Pinpoint the cell where the given text exists, returning its [X, Y] midpoint coordinate. 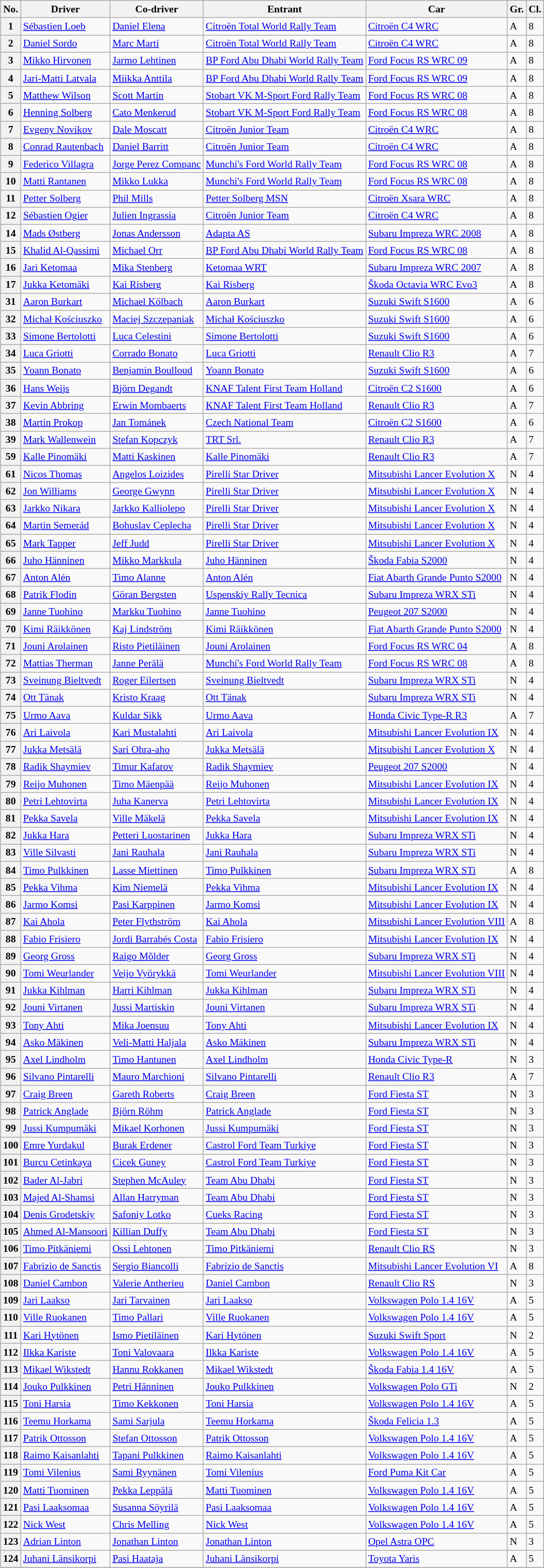
Timo Alanne [157, 578]
32 [10, 319]
Mark Tapper [65, 542]
Michael Kölbach [157, 302]
70 [10, 629]
38 [10, 423]
109 [10, 1301]
Škoda Octavia WRC Evo3 [436, 284]
Veijo Vyörykkä [157, 973]
Timur Kafarov [157, 767]
Conrad Rautenbach [65, 147]
Stefan Ottosson [157, 1438]
11 [10, 198]
Jorge Perez Companc [157, 164]
Ford Puma Kit Car [436, 1472]
Citroën Xsara WRC [436, 198]
15 [10, 250]
35 [10, 371]
Martin Semerád [65, 526]
Tapani Pulkkinen [157, 1455]
Matthew Wilson [65, 95]
Martin Prokop [65, 423]
Janne Perälä [157, 663]
Jari Ketomaa [65, 268]
Matti Rantanen [65, 181]
Sébastien Ogier [65, 216]
Jussi Martiskin [157, 1007]
9 [10, 164]
Suzuki Swift Sport [436, 1335]
123 [10, 1542]
Mikael Korhonen [157, 1128]
Stefan Kopczyk [157, 439]
75 [10, 715]
Federico Villagra [65, 164]
Susanna Söyrilä [157, 1507]
Kim Niemelä [157, 888]
69 [10, 612]
64 [10, 526]
Corrado Bonato [157, 353]
Julien Ingrassia [157, 216]
Jon Williams [65, 491]
Ketomaa WRT [284, 268]
65 [10, 542]
Toni Valovaara [157, 1353]
Ford Focus RS WRC 04 [436, 646]
Kevin Abbring [65, 405]
Göran Bergsten [157, 594]
Jordi Barrabés Costa [157, 939]
Angelos Loizides [157, 474]
Mikko Lukka [157, 181]
Ville Mäkelä [157, 818]
Gr. [517, 9]
Björn Degandt [157, 387]
97 [10, 1094]
86 [10, 904]
Jarkko Nikara [65, 508]
83 [10, 852]
Cato Menkerud [157, 113]
122 [10, 1524]
Cueks Racing [284, 1214]
33 [10, 336]
114 [10, 1387]
87 [10, 922]
Toyota Yaris [436, 1558]
Marc Martí [157, 43]
Entrant [284, 9]
117 [10, 1438]
Czech National Team [284, 423]
Veli-Matti Haljala [157, 1043]
Pekka Leppälä [157, 1490]
Timo Hantunen [157, 1059]
111 [10, 1335]
Honda Civic Type-R R3 [436, 715]
Michael Orr [157, 250]
80 [10, 801]
Opel Astra OPC [436, 1542]
107 [10, 1266]
10 [10, 181]
Uspenskiy Rally Tecnica [284, 594]
76 [10, 733]
Petteri Luostarinen [157, 836]
Ville Silvasti [65, 852]
Allan Harryman [157, 1198]
Co-driver [157, 9]
Mauro Marchioni [157, 1077]
59 [10, 457]
Petter Solberg [65, 198]
Daniel Sordo [65, 43]
73 [10, 681]
71 [10, 646]
Chris Melling [157, 1524]
Honda Civic Type-R [436, 1059]
Petri Hänninen [157, 1387]
77 [10, 749]
61 [10, 474]
120 [10, 1490]
82 [10, 836]
Hans Weijs [65, 387]
Burak Erdener [157, 1146]
Timo Pallari [157, 1317]
Sami Sarjula [157, 1421]
Ismo Pietiläinen [157, 1335]
88 [10, 939]
Jan Tománek [157, 423]
91 [10, 991]
99 [10, 1128]
No. [10, 9]
Markku Tuohino [157, 612]
Mika Stenberg [157, 268]
Majed Al-Shamsi [65, 1198]
Evgeny Novikov [65, 129]
Škoda Fabia 1.4 16V [436, 1369]
Miikka Anttila [157, 77]
Hannu Rokkanen [157, 1369]
Killian Duffy [157, 1232]
Lasse Miettinen [157, 870]
Volkswagen Polo GTi [436, 1387]
102 [10, 1180]
63 [10, 508]
Stephen McAuley [157, 1180]
Jarkko Kalliolepo [157, 508]
Cl. [535, 9]
Henning Solberg [65, 113]
95 [10, 1059]
Matti Kaskinen [157, 457]
Nicos Thomas [65, 474]
Jari-Matti Latvala [65, 77]
17 [10, 284]
39 [10, 439]
Sari Ohra-aho [157, 749]
Jeff Judd [157, 542]
George Gwynn [157, 491]
Bohuslav Ceplecha [157, 526]
Patrik Flodin [65, 594]
34 [10, 353]
116 [10, 1421]
101 [10, 1162]
Mads Østberg [65, 232]
Daniel Barritt [157, 147]
Mark Wallenwein [65, 439]
Mitsubishi Lancer Evolution VI [436, 1266]
Pasi Karppinen [157, 904]
Adrian Linton [65, 1542]
Daniel Elena [157, 26]
Subaru Impreza WRC 2007 [436, 268]
98 [10, 1111]
12 [10, 216]
Ahmed Al-Mansoori [65, 1232]
Mattias Therman [65, 663]
Gareth Roberts [157, 1094]
72 [10, 663]
Burcu Cetinkaya [65, 1162]
93 [10, 1025]
Emre Yurdakul [65, 1146]
Ossi Lehtonen [157, 1249]
Risto Pietiläinen [157, 646]
Harri Kihlman [157, 991]
124 [10, 1558]
108 [10, 1283]
113 [10, 1369]
14 [10, 232]
1 [10, 26]
84 [10, 870]
31 [10, 302]
Jonas Andersson [157, 232]
Kari Mustalahti [157, 733]
119 [10, 1472]
Cicek Guney [157, 1162]
94 [10, 1043]
Mika Joensuu [157, 1025]
Khalid Al-Qassimi [65, 250]
118 [10, 1455]
Raigo Mõlder [157, 956]
115 [10, 1403]
62 [10, 491]
Pasi Haataja [157, 1558]
78 [10, 767]
74 [10, 697]
TRT Srl. [284, 439]
Sergio Biancolli [157, 1266]
112 [10, 1353]
Kristo Kraag [157, 697]
66 [10, 560]
Kaj Lindström [157, 629]
Kuldar Sikk [157, 715]
Škoda Felicia 1.3 [436, 1421]
16 [10, 268]
36 [10, 387]
81 [10, 818]
Sami Ryynänen [157, 1472]
Adapta AS [284, 232]
Peter Flythström [157, 922]
37 [10, 405]
89 [10, 956]
103 [10, 1198]
90 [10, 973]
Scott Martin [157, 95]
67 [10, 578]
Safoniy Lotko [157, 1214]
Maciej Szczepaniak [157, 319]
96 [10, 1077]
Jari Tarvainen [157, 1301]
104 [10, 1214]
Car [436, 9]
110 [10, 1317]
Bader Al-Jabri [65, 1180]
Jukka Ketomäki [65, 284]
Mikko Hirvonen [65, 61]
Jarmo Lehtinen [157, 61]
Denis Grodetskiy [65, 1214]
Luca Celestini [157, 336]
Sébastien Loeb [65, 26]
Roger Eilertsen [157, 681]
105 [10, 1232]
Petter Solberg MSN [284, 198]
106 [10, 1249]
Valerie Antherieu [157, 1283]
Juha Kanerva [157, 801]
Phil Mills [157, 198]
Timo Mäenpää [157, 784]
121 [10, 1507]
92 [10, 1007]
Subaru Impreza WRC 2008 [436, 232]
68 [10, 594]
79 [10, 784]
Mikko Markkula [157, 560]
Björn Röhm [157, 1111]
100 [10, 1146]
85 [10, 888]
Dale Moscatt [157, 129]
Driver [65, 9]
Timo Kekkonen [157, 1403]
Benjamin Boulloud [157, 371]
Škoda Fabia S2000 [436, 560]
Erwin Mombaerts [157, 405]
